Determine the [X, Y] coordinate at the center of the cell enclosing the given text.  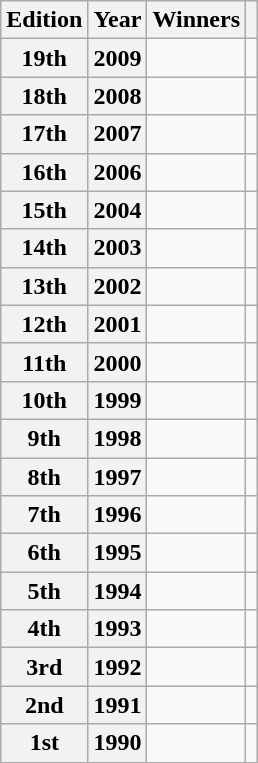
5th [44, 591]
4th [44, 629]
3rd [44, 667]
11th [44, 362]
2nd [44, 705]
1990 [118, 743]
2004 [118, 210]
16th [44, 172]
2006 [118, 172]
1998 [118, 438]
2009 [118, 58]
7th [44, 515]
10th [44, 400]
Edition [44, 20]
Year [118, 20]
1996 [118, 515]
1st [44, 743]
1999 [118, 400]
18th [44, 96]
2007 [118, 134]
2000 [118, 362]
1994 [118, 591]
13th [44, 286]
6th [44, 553]
1991 [118, 705]
1995 [118, 553]
2001 [118, 324]
17th [44, 134]
8th [44, 477]
2002 [118, 286]
12th [44, 324]
14th [44, 248]
19th [44, 58]
2003 [118, 248]
9th [44, 438]
1997 [118, 477]
1992 [118, 667]
1993 [118, 629]
Winners [196, 20]
2008 [118, 96]
15th [44, 210]
